Find where the given text appears and provide that cell's center as (x, y) coordinate. 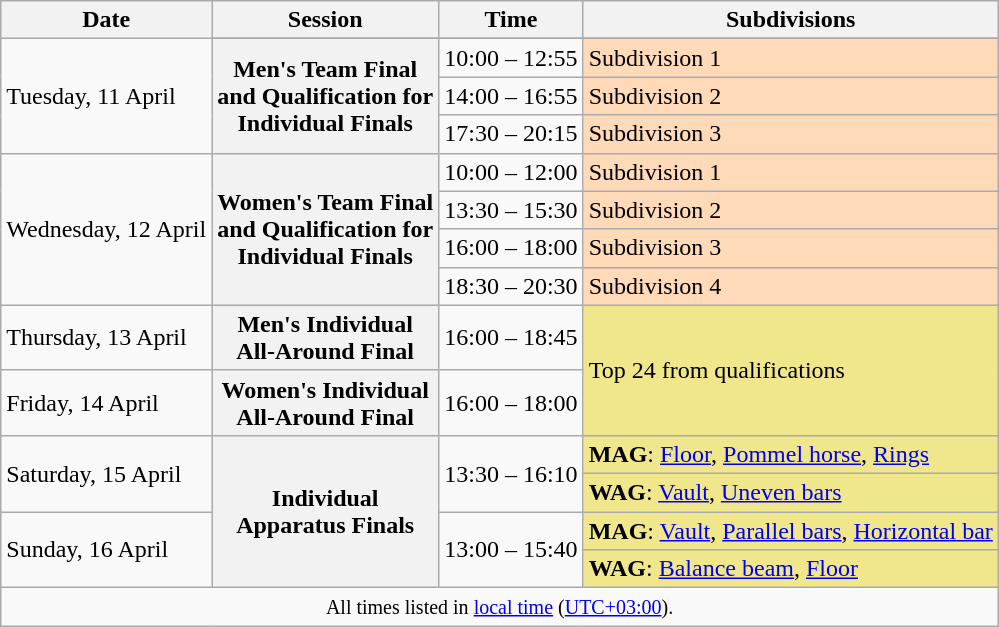
IndividualApparatus Finals (326, 511)
Men's IndividualAll-Around Final (326, 338)
Top 24 from qualifications (790, 370)
MAG: Vault, Parallel bars, Horizontal bar (790, 531)
Women's IndividualAll-Around Final (326, 402)
Men's Team Finaland Qualification forIndividual Finals (326, 96)
Date (106, 20)
WAG: Vault, Uneven bars (790, 492)
Wednesday, 12 April (106, 229)
16:00 – 18:45 (511, 338)
14:00 – 16:55 (511, 96)
Women's Team Finaland Qualification forIndividual Finals (326, 229)
Subdivision 4 (790, 286)
MAG: Floor, Pommel horse, Rings (790, 454)
17:30 – 20:15 (511, 134)
10:00 – 12:55 (511, 58)
Sunday, 16 April (106, 550)
Session (326, 20)
13:30 – 16:10 (511, 473)
All times listed in local time (UTC+03:00). (500, 607)
Tuesday, 11 April (106, 96)
10:00 – 12:00 (511, 172)
Time (511, 20)
Thursday, 13 April (106, 338)
Subdivisions (790, 20)
Saturday, 15 April (106, 473)
Friday, 14 April (106, 402)
13:00 – 15:40 (511, 550)
18:30 – 20:30 (511, 286)
13:30 – 15:30 (511, 210)
WAG: Balance beam, Floor (790, 569)
